For the text-containing cell, return its midpoint in (x, y) coordinate format. 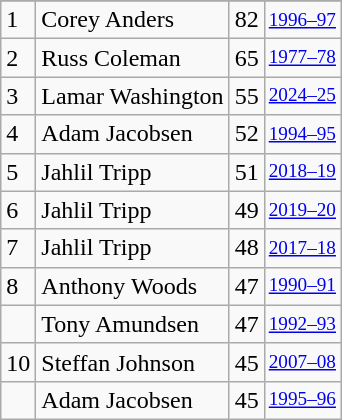
51 (246, 172)
1996–97 (302, 20)
10 (18, 362)
4 (18, 134)
1 (18, 20)
1995–96 (302, 400)
65 (246, 58)
49 (246, 210)
5 (18, 172)
52 (246, 134)
2018–19 (302, 172)
82 (246, 20)
55 (246, 96)
Tony Amundsen (132, 324)
2007–08 (302, 362)
Russ Coleman (132, 58)
1994–95 (302, 134)
6 (18, 210)
1977–78 (302, 58)
1992–93 (302, 324)
3 (18, 96)
48 (246, 248)
2019–20 (302, 210)
7 (18, 248)
1990–91 (302, 286)
Steffan Johnson (132, 362)
2017–18 (302, 248)
Lamar Washington (132, 96)
Anthony Woods (132, 286)
8 (18, 286)
2024–25 (302, 96)
Corey Anders (132, 20)
2 (18, 58)
